Search for the cell housing the specified text and yield its [x, y] center coordinate. 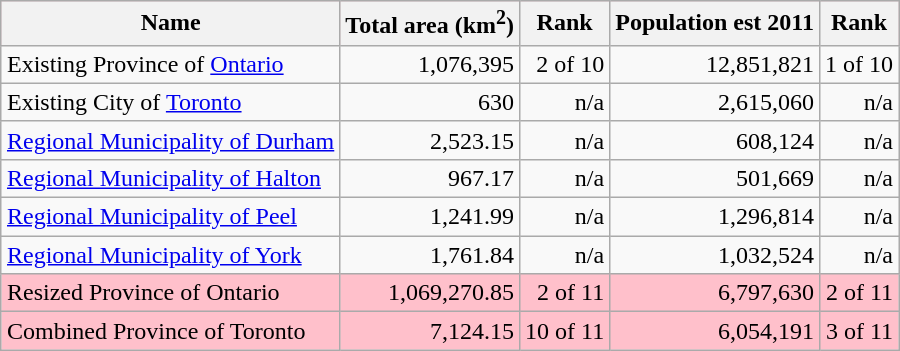
608,124 [715, 140]
6,054,191 [715, 331]
Regional Municipality of Halton [170, 178]
Existing City of Toronto [170, 102]
1,032,524 [715, 255]
Resized Province of Ontario [170, 293]
1,076,395 [430, 64]
2,615,060 [715, 102]
630 [430, 102]
Regional Municipality of Peel [170, 217]
Existing Province of Ontario [170, 64]
1,241.99 [430, 217]
Regional Municipality of York [170, 255]
1 of 10 [858, 64]
Total area (km2) [430, 24]
1,069,270.85 [430, 293]
2 of 10 [565, 64]
12,851,821 [715, 64]
6,797,630 [715, 293]
10 of 11 [565, 331]
501,669 [715, 178]
3 of 11 [858, 331]
Name [170, 24]
Combined Province of Toronto [170, 331]
967.17 [430, 178]
2,523.15 [430, 140]
Population est 2011 [715, 24]
1,296,814 [715, 217]
7,124.15 [430, 331]
1,761.84 [430, 255]
Regional Municipality of Durham [170, 140]
